For the text-containing cell, return its midpoint in (x, y) coordinate format. 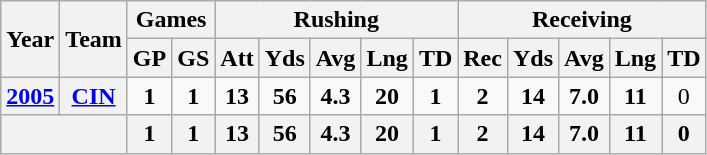
GP (149, 58)
Games (170, 20)
Rec (483, 58)
Rushing (336, 20)
2005 (30, 96)
Att (237, 58)
Receiving (582, 20)
CIN (94, 96)
GS (194, 58)
Team (94, 39)
Year (30, 39)
